Detect which cell encompasses the target text, then output its (x, y) center coordinate. 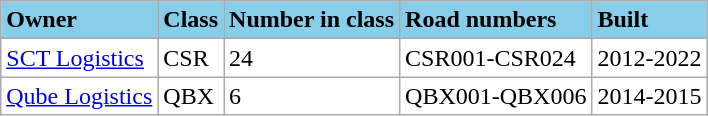
Road numbers (496, 20)
6 (312, 96)
Built (650, 20)
QBX001-QBX006 (496, 96)
Class (191, 20)
QBX (191, 96)
2014-2015 (650, 96)
Number in class (312, 20)
CSR (191, 58)
24 (312, 58)
SCT Logistics (80, 58)
2012-2022 (650, 58)
Qube Logistics (80, 96)
Owner (80, 20)
CSR001-CSR024 (496, 58)
